Search for the cell housing the specified text and yield its (x, y) center coordinate. 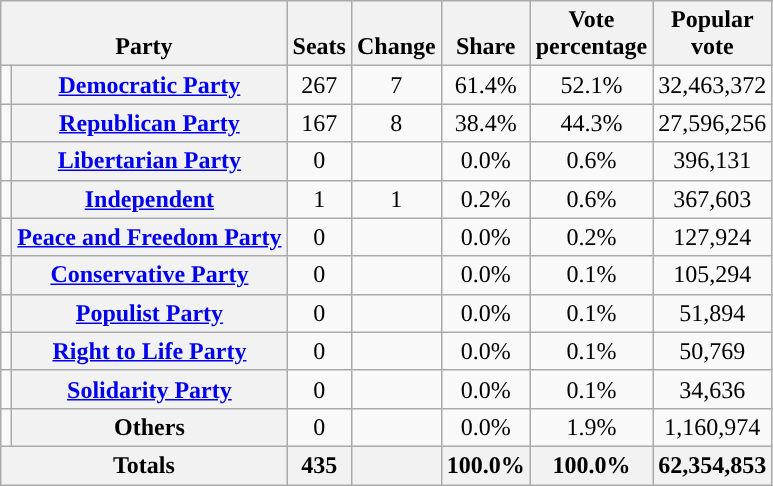
34,636 (712, 389)
Votepercentage (592, 34)
Populist Party (150, 313)
Others (150, 427)
61.4% (486, 85)
367,603 (712, 199)
52.1% (592, 85)
Change (396, 34)
435 (319, 465)
Libertarian Party (150, 161)
Republican Party (150, 123)
105,294 (712, 275)
396,131 (712, 161)
Seats (319, 34)
Popularvote (712, 34)
38.4% (486, 123)
Solidarity Party (150, 389)
51,894 (712, 313)
127,924 (712, 237)
44.3% (592, 123)
1,160,974 (712, 427)
50,769 (712, 351)
167 (319, 123)
Totals (144, 465)
8 (396, 123)
27,596,256 (712, 123)
Peace and Freedom Party (150, 237)
Party (144, 34)
Independent (150, 199)
7 (396, 85)
Democratic Party (150, 85)
62,354,853 (712, 465)
32,463,372 (712, 85)
1.9% (592, 427)
Right to Life Party (150, 351)
Conservative Party (150, 275)
267 (319, 85)
Share (486, 34)
